Determine the [x, y] coordinate at the center of the cell enclosing the given text.  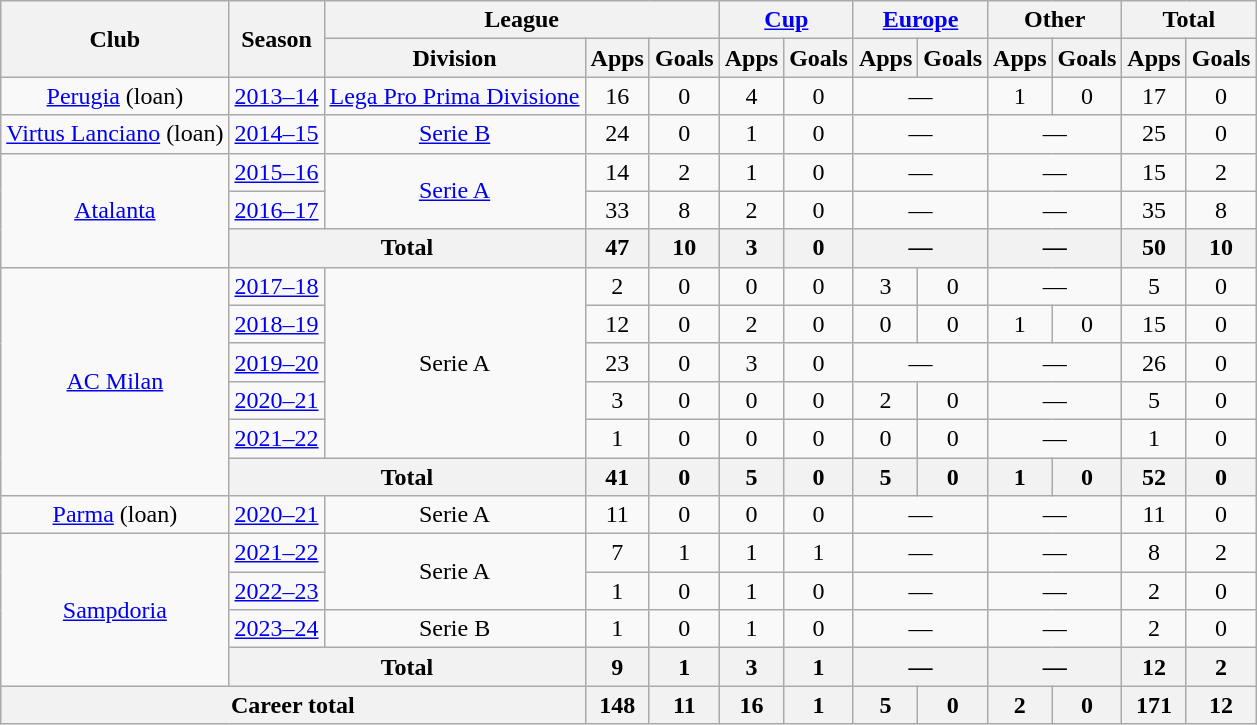
Other [1055, 20]
AC Milan [115, 381]
Parma (loan) [115, 515]
2017–18 [276, 286]
Lega Pro Prima Divisione [454, 96]
14 [617, 172]
2018–19 [276, 324]
2022–23 [276, 591]
Season [276, 39]
Atalanta [115, 210]
2019–20 [276, 362]
7 [617, 553]
2015–16 [276, 172]
41 [617, 477]
171 [1154, 705]
47 [617, 248]
League [522, 20]
24 [617, 134]
Career total [293, 705]
Virtus Lanciano (loan) [115, 134]
17 [1154, 96]
50 [1154, 248]
35 [1154, 210]
2023–24 [276, 629]
52 [1154, 477]
33 [617, 210]
Division [454, 58]
25 [1154, 134]
Europe [920, 20]
23 [617, 362]
Sampdoria [115, 610]
26 [1154, 362]
2016–17 [276, 210]
4 [751, 96]
148 [617, 705]
2014–15 [276, 134]
Club [115, 39]
2013–14 [276, 96]
Perugia (loan) [115, 96]
9 [617, 667]
Cup [786, 20]
